Pinpoint the cell where the given text exists, returning its (x, y) midpoint coordinate. 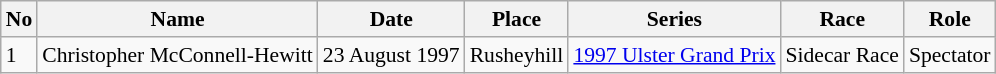
Role (950, 19)
1997 Ulster Grand Prix (674, 55)
Race (842, 19)
Christopher McConnell-Hewitt (178, 55)
Sidecar Race (842, 55)
Series (674, 19)
No (20, 19)
Rusheyhill (517, 55)
1 (20, 55)
Spectator (950, 55)
Place (517, 19)
Date (392, 19)
23 August 1997 (392, 55)
Name (178, 19)
